From the cell containing the given text, extract its center point as [X, Y] coordinate. 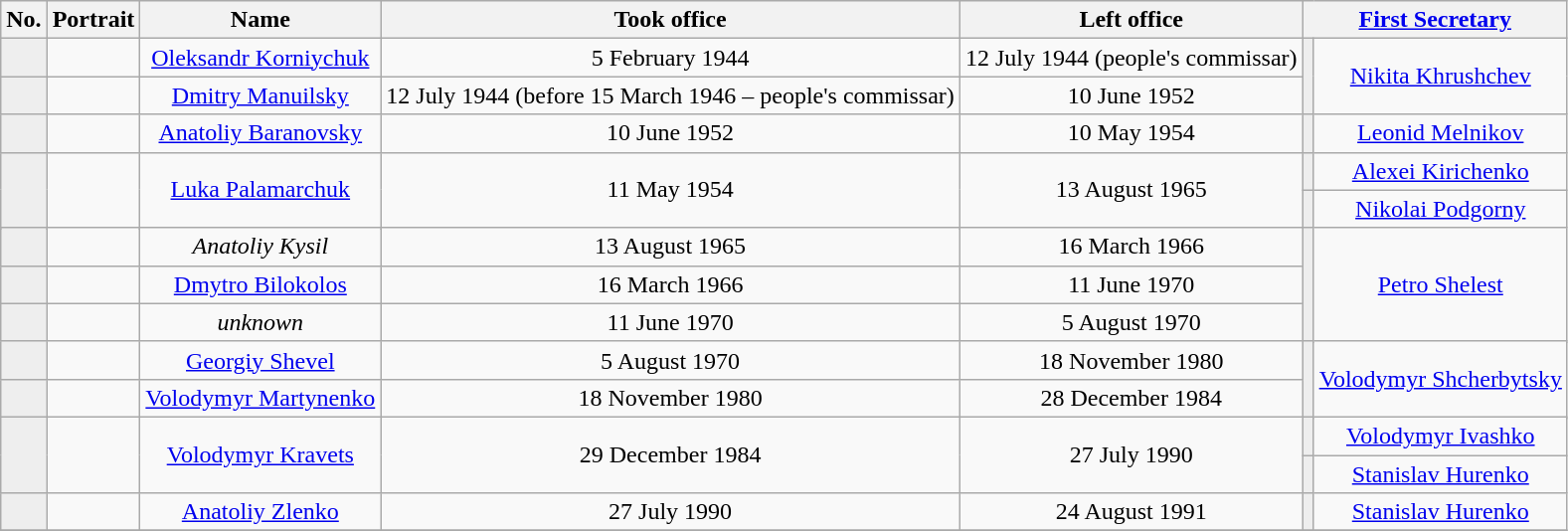
28 December 1984 [1132, 398]
Volodymyr Martynenko [261, 398]
Leonid Melnikov [1440, 133]
Nikolai Podgorny [1440, 209]
unknown [261, 322]
Anatoliy Kysil [261, 247]
First Secretary [1435, 20]
Name [261, 20]
Portrait [93, 20]
10 May 1954 [1132, 133]
12 July 1944 (people's commissar) [1132, 58]
Volodymyr Ivashko [1440, 436]
Georgiy Shevel [261, 360]
11 May 1954 [670, 190]
Anatoliy Zlenko [261, 512]
Took office [670, 20]
Alexei Kirichenko [1440, 171]
Luka Palamarchuk [261, 190]
29 December 1984 [670, 454]
No. [24, 20]
Volodymyr Kravets [261, 454]
Volodymyr Shcherbytsky [1440, 379]
5 February 1944 [670, 58]
12 July 1944 (before 15 March 1946 – people's commissar) [670, 95]
24 August 1991 [1132, 512]
Oleksandr Korniychuk [261, 58]
Left office [1132, 20]
Nikita Khrushchev [1440, 77]
Dmitry Manuilsky [261, 95]
Anatoliy Baranovsky [261, 133]
Dmytro Bilokolos [261, 284]
Petro Shelest [1440, 284]
